From the cell containing the given text, extract its center point as [X, Y] coordinate. 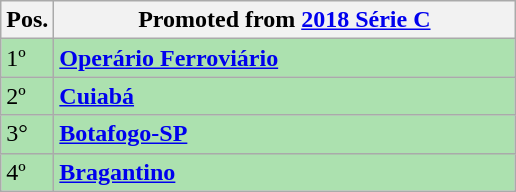
Bragantino [284, 172]
1º [28, 58]
2º [28, 96]
Operário Ferroviário [284, 58]
Promoted from 2018 Série C [284, 20]
4º [28, 172]
3° [28, 134]
Pos. [28, 20]
Botafogo-SP [284, 134]
Cuiabá [284, 96]
